Determine the [x, y] coordinate at the center of the cell enclosing the given text.  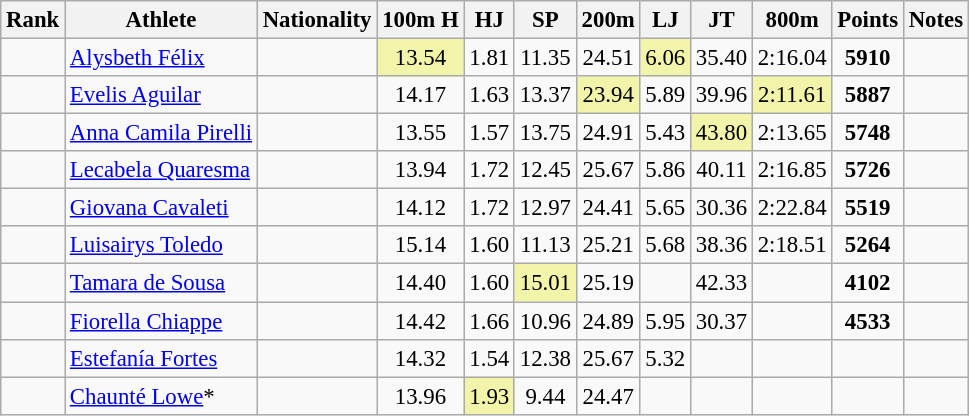
1.54 [489, 358]
Tamara de Sousa [162, 283]
HJ [489, 20]
40.11 [722, 170]
5726 [868, 170]
23.94 [608, 95]
2:22.84 [792, 208]
13.96 [420, 396]
43.80 [722, 133]
Giovana Cavaleti [162, 208]
13.54 [420, 58]
100m H [420, 20]
13.55 [420, 133]
1.93 [489, 396]
25.21 [608, 245]
12.38 [545, 358]
2:16.04 [792, 58]
Chaunté Lowe* [162, 396]
Evelis Aguilar [162, 95]
Anna Camila Pirelli [162, 133]
800m [792, 20]
13.37 [545, 95]
14.17 [420, 95]
5.43 [665, 133]
Fiorella Chiappe [162, 321]
5910 [868, 58]
11.13 [545, 245]
1.66 [489, 321]
SP [545, 20]
35.40 [722, 58]
25.19 [608, 283]
6.06 [665, 58]
5.65 [665, 208]
1.63 [489, 95]
1.81 [489, 58]
5.86 [665, 170]
24.47 [608, 396]
38.36 [722, 245]
2:18.51 [792, 245]
12.45 [545, 170]
1.57 [489, 133]
9.44 [545, 396]
4533 [868, 321]
11.35 [545, 58]
2:16.85 [792, 170]
39.96 [722, 95]
LJ [665, 20]
24.89 [608, 321]
14.40 [420, 283]
5.32 [665, 358]
2:11.61 [792, 95]
30.36 [722, 208]
14.32 [420, 358]
13.75 [545, 133]
14.12 [420, 208]
2:13.65 [792, 133]
12.97 [545, 208]
42.33 [722, 283]
JT [722, 20]
15.01 [545, 283]
Athlete [162, 20]
14.42 [420, 321]
Estefanía Fortes [162, 358]
Notes [936, 20]
24.51 [608, 58]
5748 [868, 133]
24.91 [608, 133]
5.68 [665, 245]
30.37 [722, 321]
Alysbeth Félix [162, 58]
5887 [868, 95]
Points [868, 20]
5.95 [665, 321]
200m [608, 20]
15.14 [420, 245]
4102 [868, 283]
Lecabela Quaresma [162, 170]
10.96 [545, 321]
5264 [868, 245]
24.41 [608, 208]
13.94 [420, 170]
5.89 [665, 95]
5519 [868, 208]
Nationality [316, 20]
Rank [33, 20]
Luisairys Toledo [162, 245]
